Return the [x, y] coordinate for the center point of the cell that contains the specified text.  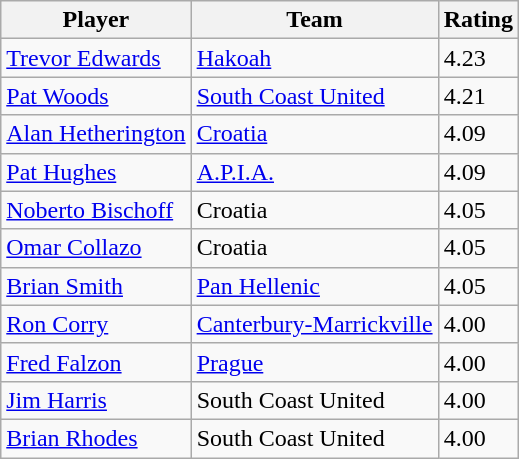
Rating [478, 20]
Jim Harris [96, 400]
Team [314, 20]
Player [96, 20]
4.23 [478, 58]
A.P.I.A. [314, 172]
Brian Rhodes [96, 438]
Noberto Bischoff [96, 210]
Hakoah [314, 58]
Prague [314, 362]
Omar Collazo [96, 248]
Alan Hetherington [96, 134]
Canterbury-Marrickville [314, 324]
Pan Hellenic [314, 286]
Brian Smith [96, 286]
Trevor Edwards [96, 58]
4.21 [478, 96]
Ron Corry [96, 324]
Fred Falzon [96, 362]
Pat Woods [96, 96]
Pat Hughes [96, 172]
